Capture the cell that displays the provided text and extract its (X, Y) central coordinate. 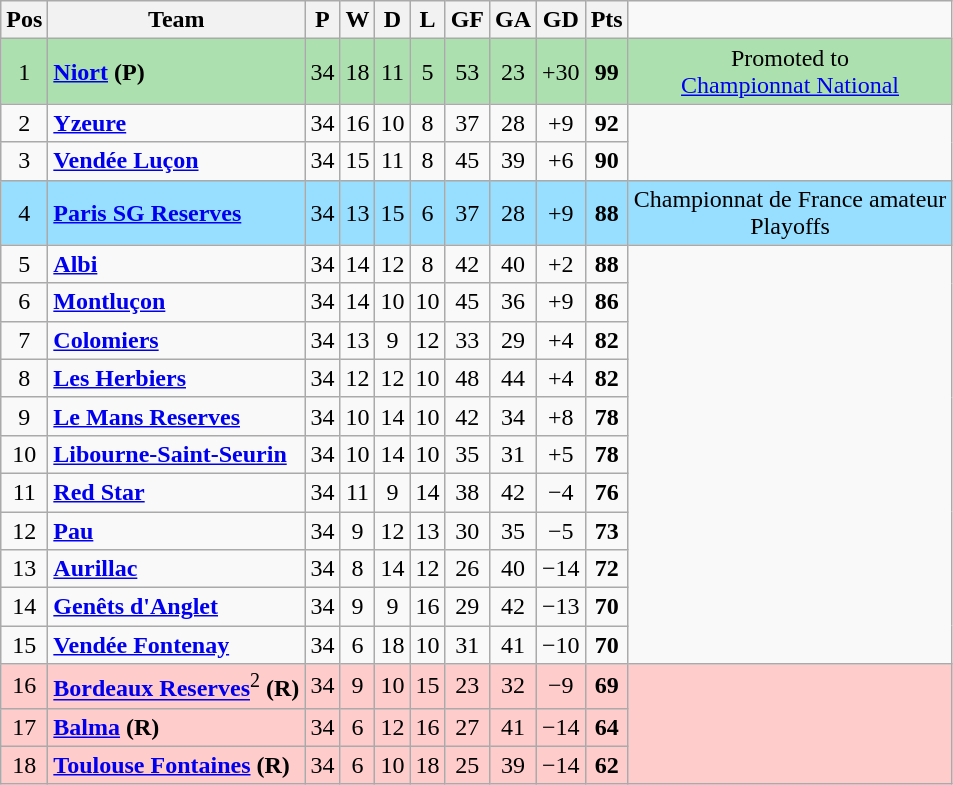
Balma (R) (176, 727)
17 (24, 727)
26 (467, 569)
Yzeure (176, 123)
D (392, 20)
36 (512, 302)
62 (606, 765)
Pau (176, 531)
Niort (P) (176, 72)
69 (606, 686)
+30 (562, 72)
48 (467, 378)
25 (467, 765)
38 (467, 492)
−13 (562, 607)
Toulouse Fontaines (R) (176, 765)
2 (24, 123)
33 (467, 340)
−5 (562, 531)
Libourne-Saint-Seurin (176, 454)
+6 (562, 161)
Genêts d'Anglet (176, 607)
Le Mans Reserves (176, 416)
92 (606, 123)
Vendée Fontenay (176, 645)
Montluçon (176, 302)
GF (467, 20)
GA (512, 20)
−9 (562, 686)
72 (606, 569)
1 (24, 72)
Paris SG Reserves (176, 212)
Championnat de France amateur Playoffs (790, 212)
64 (606, 727)
−10 (562, 645)
Promoted to Championnat National (790, 72)
Bordeaux Reserves2 (R) (176, 686)
Pts (606, 20)
Les Herbiers (176, 378)
Red Star (176, 492)
86 (606, 302)
44 (512, 378)
Albi (176, 264)
32 (512, 686)
76 (606, 492)
−4 (562, 492)
P (322, 20)
Vendée Luçon (176, 161)
90 (606, 161)
53 (467, 72)
L (428, 20)
W (358, 20)
27 (467, 727)
+5 (562, 454)
Colomiers (176, 340)
7 (24, 340)
4 (24, 212)
Pos (24, 20)
GD (562, 20)
73 (606, 531)
+8 (562, 416)
30 (467, 531)
Team (176, 20)
99 (606, 72)
3 (24, 161)
+2 (562, 264)
Aurillac (176, 569)
